Return the (X, Y) coordinate for the center point of the cell that contains the specified text.  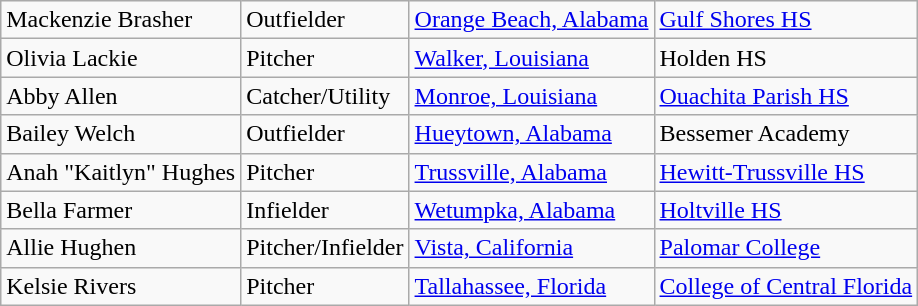
Kelsie Rivers (121, 286)
Allie Hughen (121, 248)
Wetumpka, Alabama (532, 210)
Holtville HS (786, 210)
Abby Allen (121, 96)
Bella Farmer (121, 210)
Hewitt-Trussville HS (786, 172)
Tallahassee, Florida (532, 286)
Anah "Kaitlyn" Hughes (121, 172)
Palomar College (786, 248)
Infielder (325, 210)
Olivia Lackie (121, 58)
Bailey Welch (121, 134)
Bessemer Academy (786, 134)
Mackenzie Brasher (121, 20)
Orange Beach, Alabama (532, 20)
Ouachita Parish HS (786, 96)
Pitcher/Infielder (325, 248)
Catcher/Utility (325, 96)
Gulf Shores HS (786, 20)
Hueytown, Alabama (532, 134)
Walker, Louisiana (532, 58)
Monroe, Louisiana (532, 96)
Vista, California (532, 248)
Trussville, Alabama (532, 172)
College of Central Florida (786, 286)
Holden HS (786, 58)
